Detect which cell encompasses the target text, then output its (x, y) center coordinate. 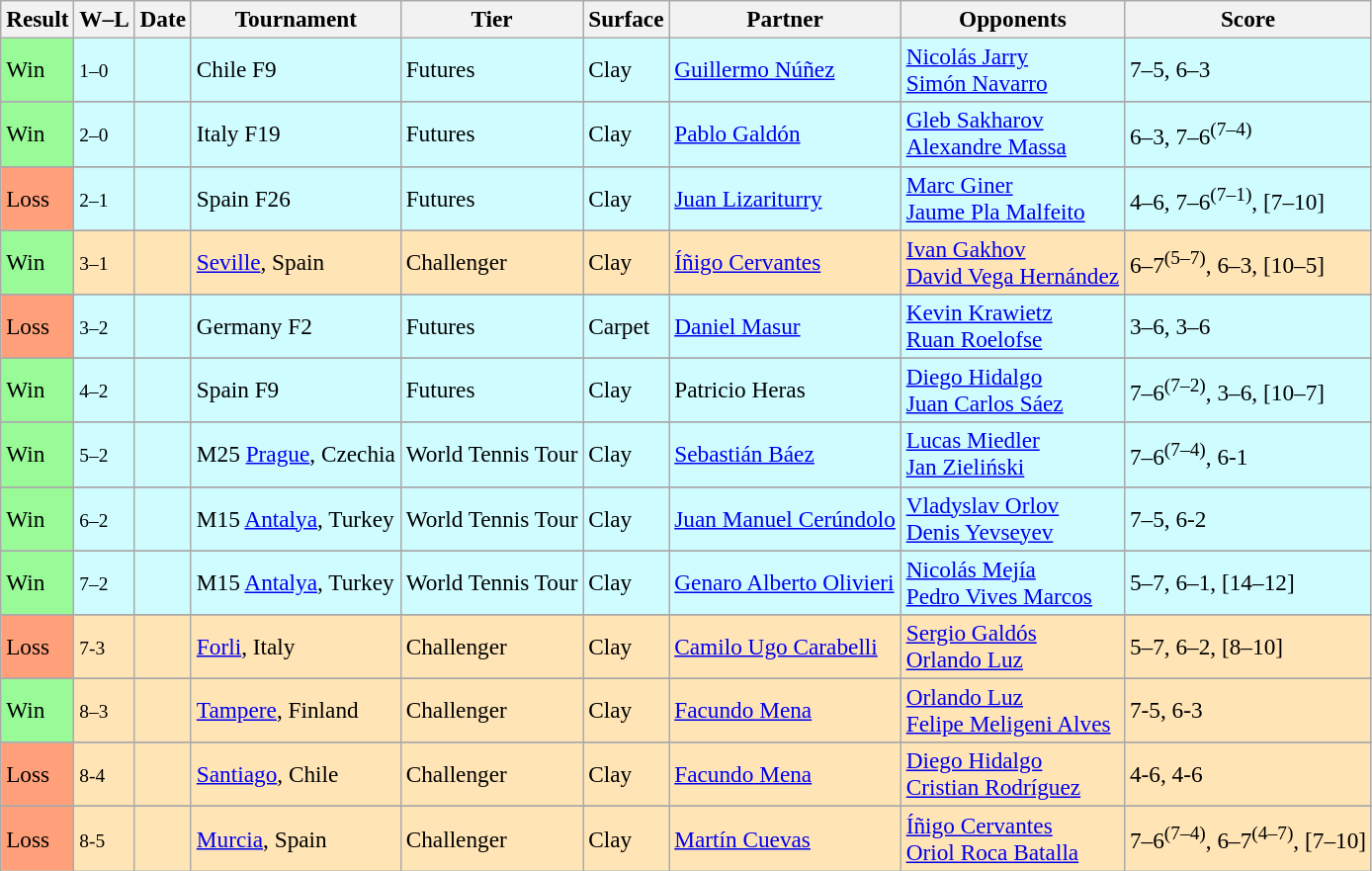
Íñigo Cervantes Oriol Roca Batalla (1012, 838)
Pablo Galdón (785, 134)
Surface (627, 19)
Nicolás Jarry Simón Navarro (1012, 69)
8-5 (105, 838)
Sebastián Báez (785, 455)
Opponents (1012, 19)
Camilo Ugo Carabelli (785, 647)
W–L (105, 19)
3–6, 3–6 (1247, 326)
7–5, 6-2 (1247, 518)
Íñigo Cervantes (785, 261)
Vladyslav Orlov Denis Yevseyev (1012, 518)
Genaro Alberto Olivieri (785, 581)
Juan Manuel Cerúndolo (785, 518)
Result (38, 19)
Forli, Italy (296, 647)
7–2 (105, 581)
Diego Hidalgo Juan Carlos Sáez (1012, 390)
5–7, 6–2, [8–10] (1247, 647)
Seville, Spain (296, 261)
1–0 (105, 69)
4-6, 4-6 (1247, 775)
3–1 (105, 261)
Juan Lizariturry (785, 198)
Date (162, 19)
Daniel Masur (785, 326)
7–6(7–4), 6-1 (1247, 455)
2–1 (105, 198)
Ivan Gakhov David Vega Hernández (1012, 261)
Germany F2 (296, 326)
Carpet (627, 326)
Orlando Luz Felipe Meligeni Alves (1012, 710)
Diego Hidalgo Cristian Rodríguez (1012, 775)
7-5, 6-3 (1247, 710)
Score (1247, 19)
Gleb Sakharov Alexandre Massa (1012, 134)
Tier (492, 19)
Lucas Miedler Jan Zieliński (1012, 455)
Spain F26 (296, 198)
Italy F19 (296, 134)
6–7(5–7), 6–3, [10–5] (1247, 261)
2–0 (105, 134)
M25 Prague, Czechia (296, 455)
Nicolás Mejía Pedro Vives Marcos (1012, 581)
5–2 (105, 455)
6–3, 7–6(7–4) (1247, 134)
Tournament (296, 19)
4–2 (105, 390)
Chile F9 (296, 69)
8-4 (105, 775)
Tampere, Finland (296, 710)
Marc Giner Jaume Pla Malfeito (1012, 198)
3–2 (105, 326)
7–5, 6–3 (1247, 69)
Santiago, Chile (296, 775)
8–3 (105, 710)
Spain F9 (296, 390)
7-3 (105, 647)
7–6(7–2), 3–6, [10–7] (1247, 390)
4–6, 7–6(7–1), [7–10] (1247, 198)
Martín Cuevas (785, 838)
Murcia, Spain (296, 838)
5–7, 6–1, [14–12] (1247, 581)
Guillermo Núñez (785, 69)
Patricio Heras (785, 390)
6–2 (105, 518)
7–6(7–4), 6–7(4–7), [7–10] (1247, 838)
Kevin Krawietz Ruan Roelofse (1012, 326)
Sergio Galdós Orlando Luz (1012, 647)
Partner (785, 19)
